Return (X, Y) of the center of cell containing provided text 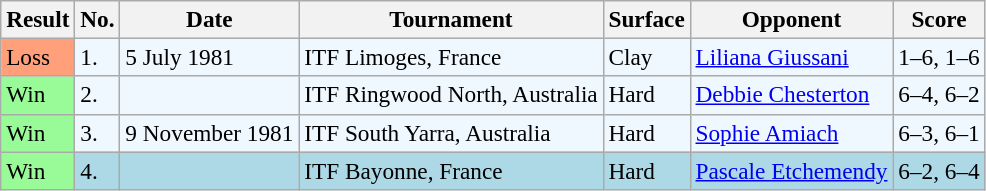
Tournament (451, 19)
1. (98, 57)
Loss (38, 57)
Sophie Amiach (792, 133)
6–4, 6–2 (939, 95)
Result (38, 19)
9 November 1981 (210, 133)
5 July 1981 (210, 57)
Liliana Giussani (792, 57)
Date (210, 19)
ITF Ringwood North, Australia (451, 95)
4. (98, 170)
ITF South Yarra, Australia (451, 133)
Score (939, 19)
Clay (646, 57)
ITF Bayonne, France (451, 170)
3. (98, 133)
No. (98, 19)
6–3, 6–1 (939, 133)
Surface (646, 19)
1–6, 1–6 (939, 57)
6–2, 6–4 (939, 170)
Debbie Chesterton (792, 95)
ITF Limoges, France (451, 57)
2. (98, 95)
Opponent (792, 19)
Pascale Etchemendy (792, 170)
